Determine the [x, y] coordinate at the center of the cell enclosing the given text.  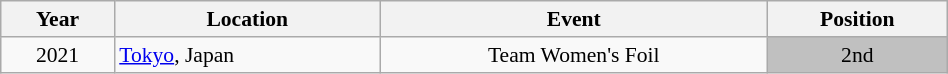
Tokyo, Japan [247, 55]
Year [58, 19]
Event [574, 19]
Position [857, 19]
2nd [857, 55]
2021 [58, 55]
Location [247, 19]
Team Women's Foil [574, 55]
